Capture the cell that displays the provided text and extract its (x, y) central coordinate. 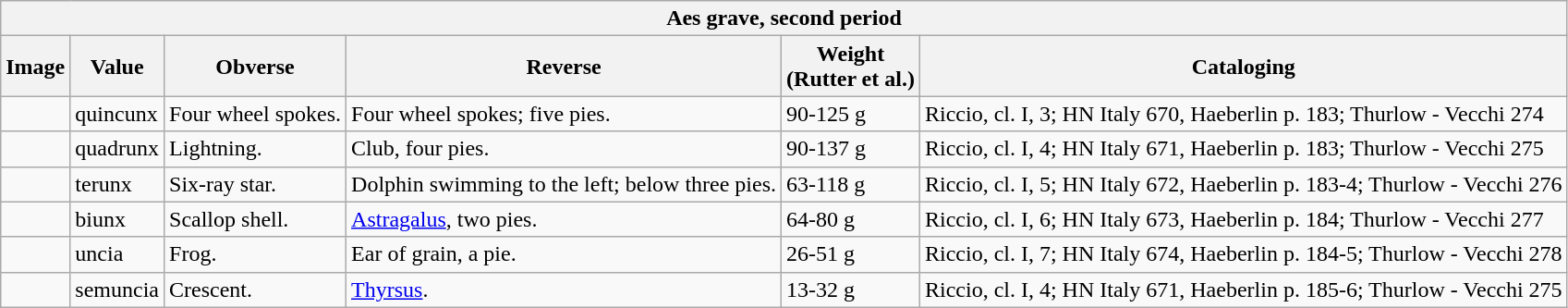
Six-ray star. (255, 184)
Riccio, cl. I, 3; HN Italy 670, Haeberlin p. 183; Thurlow - Vecchi 274 (1244, 114)
90-137 g (851, 149)
Cataloging (1244, 67)
Scallop shell. (255, 219)
Reverse (564, 67)
Weight(Rutter et al.) (851, 67)
terunx (117, 184)
Obverse (255, 67)
13-32 g (851, 290)
Aes grave, second period (784, 18)
Crescent. (255, 290)
quadrunx (117, 149)
Astragalus, two pies. (564, 219)
semuncia (117, 290)
Value (117, 67)
63-118 g (851, 184)
Riccio, cl. I, 7; HN Italy 674, Haeberlin p. 184-5; Thurlow - Vecchi 278 (1244, 254)
64-80 g (851, 219)
90-125 g (851, 114)
Image (35, 67)
Riccio, cl. I, 4; HN Italy 671, Haeberlin p. 183; Thurlow - Vecchi 275 (1244, 149)
quincunx (117, 114)
Riccio, cl. I, 4; HN Italy 671, Haeberlin p. 185-6; Thurlow - Vecchi 275 (1244, 290)
Four wheel spokes; five pies. (564, 114)
biunx (117, 219)
Frog. (255, 254)
uncia (117, 254)
26-51 g (851, 254)
Riccio, cl. I, 5; HN Italy 672, Haeberlin p. 183-4; Thurlow - Vecchi 276 (1244, 184)
Four wheel spokes. (255, 114)
Riccio, cl. I, 6; HN Italy 673, Haeberlin p. 184; Thurlow - Vecchi 277 (1244, 219)
Dolphin swimming to the left; below three pies. (564, 184)
Ear of grain, a pie. (564, 254)
Lightning. (255, 149)
Club, four pies. (564, 149)
Thyrsus. (564, 290)
